Detect which cell encompasses the target text, then output its [X, Y] center coordinate. 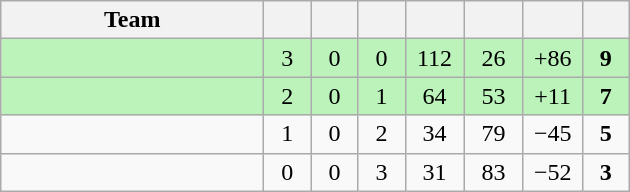
Team [132, 20]
26 [494, 58]
79 [494, 134]
64 [434, 96]
5 [606, 134]
53 [494, 96]
−45 [552, 134]
+86 [552, 58]
+11 [552, 96]
−52 [552, 172]
31 [434, 172]
34 [434, 134]
112 [434, 58]
83 [494, 172]
9 [606, 58]
7 [606, 96]
